Identify which cell holds the provided text, then report its (X, Y) central coordinate. 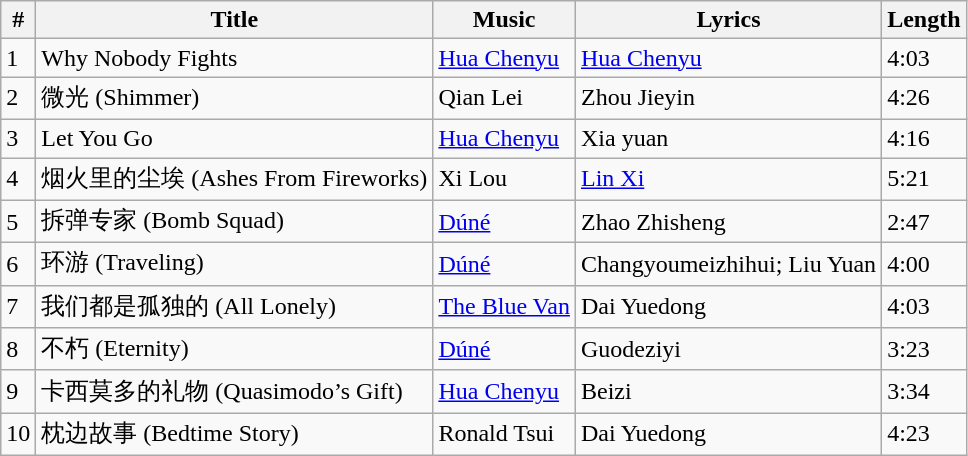
Zhao Zhisheng (728, 222)
3 (18, 138)
5 (18, 222)
3:34 (924, 392)
4 (18, 180)
Let You Go (234, 138)
Title (234, 20)
7 (18, 306)
4:00 (924, 264)
环游 (Traveling) (234, 264)
Xi Lou (504, 180)
Lin Xi (728, 180)
1 (18, 58)
枕边故事 (Bedtime Story) (234, 434)
5:21 (924, 180)
8 (18, 350)
烟火里的尘埃 (Ashes From Fireworks) (234, 180)
拆弹专家 (Bomb Squad) (234, 222)
Zhou Jieyin (728, 98)
# (18, 20)
2 (18, 98)
4:16 (924, 138)
10 (18, 434)
4:26 (924, 98)
Beizi (728, 392)
3:23 (924, 350)
2:47 (924, 222)
Qian Lei (504, 98)
Xia yuan (728, 138)
微光 (Shimmer) (234, 98)
Why Nobody Fights (234, 58)
Music (504, 20)
4:23 (924, 434)
Length (924, 20)
不朽 (Eternity) (234, 350)
9 (18, 392)
我们都是孤独的 (All Lonely) (234, 306)
Ronald Tsui (504, 434)
6 (18, 264)
Guodeziyi (728, 350)
Lyrics (728, 20)
The Blue Van (504, 306)
卡西莫多的礼物 (Quasimodo’s Gift) (234, 392)
Changyoumeizhihui; Liu Yuan (728, 264)
